Scan for the cell matching the given text and deliver its [x, y] coordinate at center. 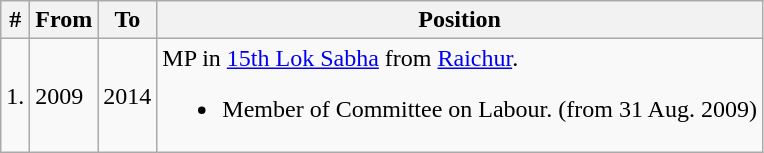
# [16, 20]
From [64, 20]
2014 [128, 96]
2009 [64, 96]
Position [460, 20]
MP in 15th Lok Sabha from Raichur.Member of Committee on Labour. (from 31 Aug. 2009) [460, 96]
1. [16, 96]
To [128, 20]
